Locate the cell with the specified text and output its [X, Y] center coordinate. 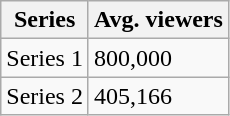
Series [45, 20]
800,000 [158, 58]
Avg. viewers [158, 20]
405,166 [158, 96]
Series 1 [45, 58]
Series 2 [45, 96]
